Pinpoint the cell where the given text exists, returning its (x, y) midpoint coordinate. 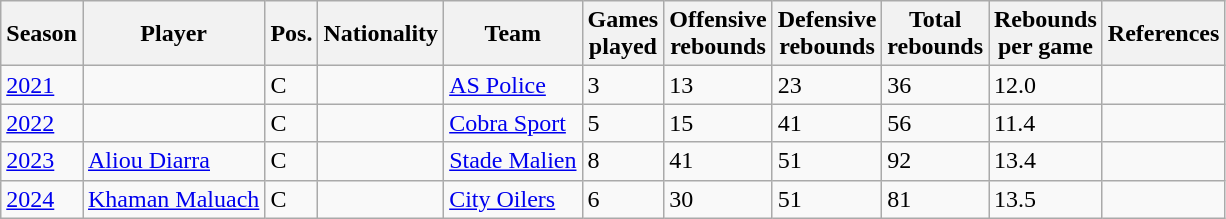
5 (623, 123)
11.4 (1045, 123)
Aliou Diarra (173, 161)
Cobra Sport (513, 123)
Nationality (381, 34)
Gamesplayed (623, 34)
Stade Malien (513, 161)
References (1164, 34)
23 (827, 85)
AS Police (513, 85)
Totalrebounds (936, 34)
2023 (42, 161)
12.0 (1045, 85)
Defensiverebounds (827, 34)
15 (718, 123)
Player (173, 34)
56 (936, 123)
30 (718, 199)
3 (623, 85)
Khaman Maluach (173, 199)
6 (623, 199)
13.5 (1045, 199)
Reboundsper game (1045, 34)
92 (936, 161)
City Oilers (513, 199)
8 (623, 161)
81 (936, 199)
2022 (42, 123)
13.4 (1045, 161)
Season (42, 34)
Offensiverebounds (718, 34)
Pos. (292, 34)
2024 (42, 199)
2021 (42, 85)
36 (936, 85)
13 (718, 85)
Team (513, 34)
